Extract the [x, y] coordinate from the center of the cell holding the provided text.  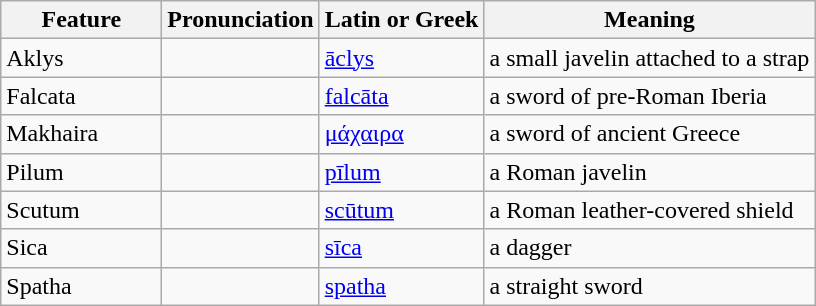
falcāta [402, 96]
a dagger [650, 248]
scūtum [402, 210]
a sword of ancient Greece [650, 134]
pīlum [402, 172]
Sica [82, 248]
sīca [402, 248]
Meaning [650, 20]
a Roman javelin [650, 172]
Scutum [82, 210]
a small javelin attached to a strap [650, 58]
Pilum [82, 172]
Makhaira [82, 134]
Falcata [82, 96]
spatha [402, 286]
a straight sword [650, 286]
a sword of pre-Roman Iberia [650, 96]
a Roman leather-covered shield [650, 210]
Latin or Greek [402, 20]
āclys [402, 58]
Spatha [82, 286]
μάχαιρα [402, 134]
Feature [82, 20]
Pronunciation [240, 20]
Aklys [82, 58]
